From the cell containing the given text, extract its center point as (X, Y) coordinate. 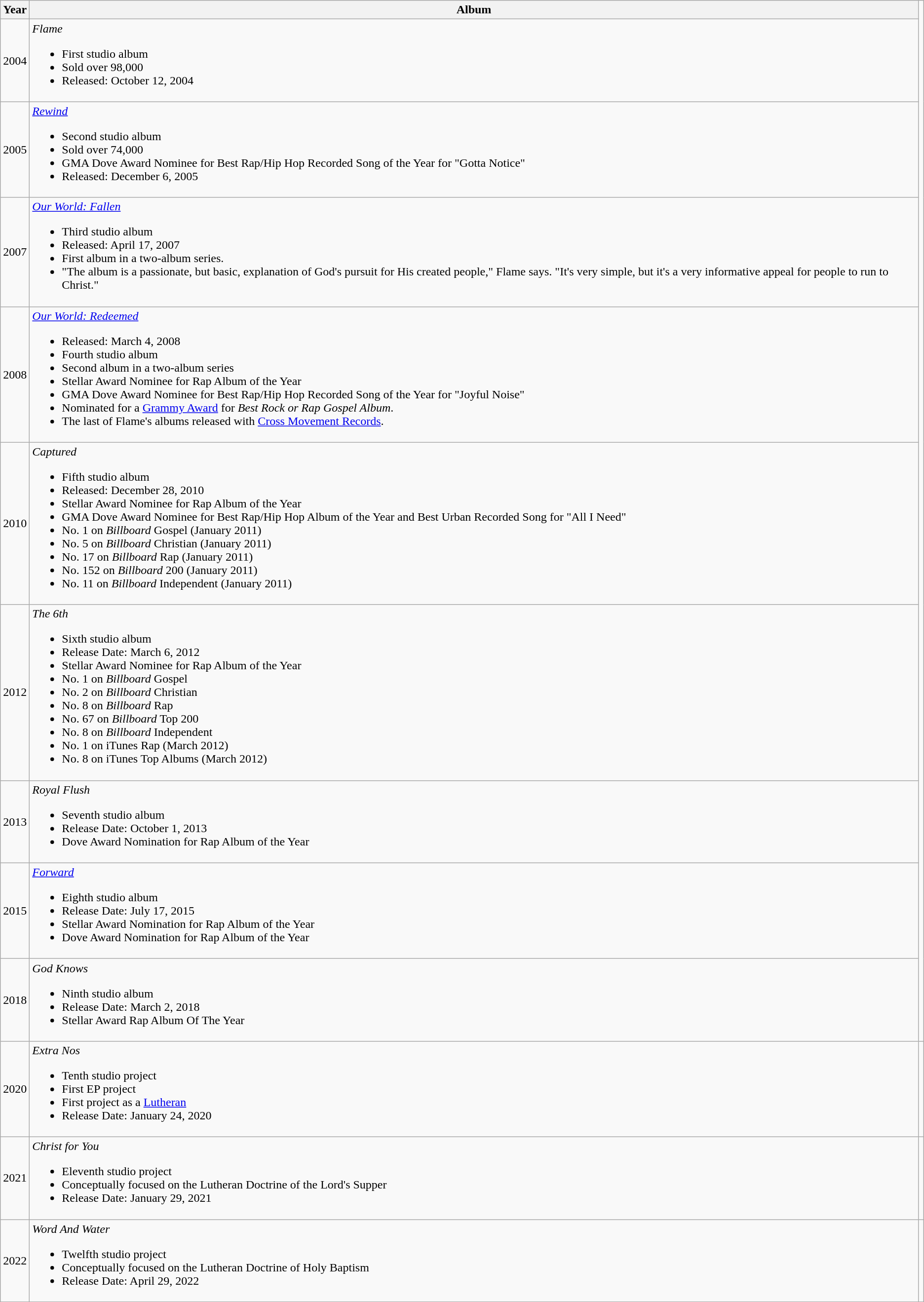
2022 (15, 1261)
God KnowsNinth studio albumRelease Date: March 2, 2018Stellar Award Rap Album Of The Year (474, 1000)
2015 (15, 911)
2008 (15, 374)
2010 (15, 523)
Year (15, 10)
2021 (15, 1178)
Word And WaterTwelfth studio projectConceptually focused on the Lutheran Doctrine of Holy BaptismRelease Date: April 29, 2022 (474, 1261)
2005 (15, 150)
2013 (15, 821)
2007 (15, 252)
Album (474, 10)
Royal FlushSeventh studio albumRelease Date: October 1, 2013Dove Award Nomination for Rap Album of the Year (474, 821)
FlameFirst studio albumSold over 98,000Released: October 12, 2004 (474, 60)
Extra NosTenth studio projectFirst EP projectFirst project as a LutheranRelease Date: January 24, 2020 (474, 1089)
Christ for YouEleventh studio projectConceptually focused on the Lutheran Doctrine of the Lord's SupperRelease Date: January 29, 2021 (474, 1178)
2004 (15, 60)
2018 (15, 1000)
2020 (15, 1089)
2012 (15, 692)
